Locate the cell with the specified text and output its (x, y) center coordinate. 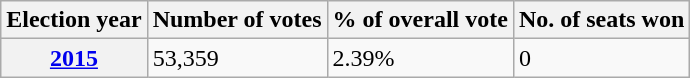
% of overall vote (420, 20)
53,359 (237, 58)
2015 (74, 58)
Number of votes (237, 20)
2.39% (420, 58)
Election year (74, 20)
No. of seats won (601, 20)
0 (601, 58)
